Return [x, y] of the center of cell containing provided text 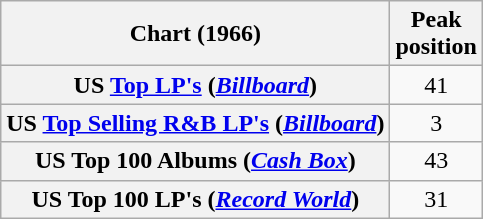
31 [436, 199]
3 [436, 123]
43 [436, 161]
Peakposition [436, 34]
41 [436, 85]
Chart (1966) [196, 34]
US Top LP's (Billboard) [196, 85]
US Top Selling R&B LP's (Billboard) [196, 123]
US Top 100 Albums (Cash Box) [196, 161]
US Top 100 LP's (Record World) [196, 199]
